Find where the given text appears and provide that cell's center as (X, Y) coordinate. 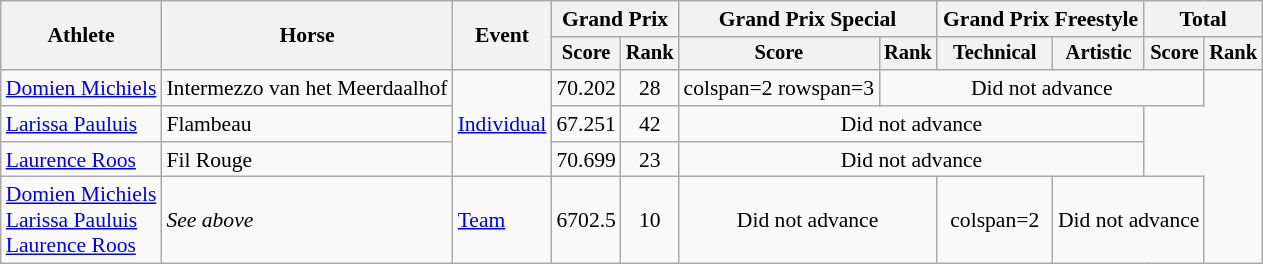
Flambeau (306, 124)
Grand Prix (614, 19)
Domien Michiels (82, 88)
42 (650, 124)
colspan=2 rowspan=3 (780, 88)
See above (306, 220)
Intermezzo van het Meerdaalhof (306, 88)
Larissa Pauluis (82, 124)
Grand Prix Special (808, 19)
23 (650, 160)
Artistic (1099, 54)
67.251 (586, 124)
Grand Prix Freestyle (1041, 19)
Total (1203, 19)
Domien MichielsLarissa PauluisLaurence Roos (82, 220)
Horse (306, 36)
70.202 (586, 88)
Individual (502, 124)
Fil Rouge (306, 160)
Laurence Roos (82, 160)
colspan=2 (995, 220)
10 (650, 220)
6702.5 (586, 220)
28 (650, 88)
Team (502, 220)
Technical (995, 54)
Athlete (82, 36)
70.699 (586, 160)
Event (502, 36)
